Find where the given text appears and provide that cell's center as [X, Y] coordinate. 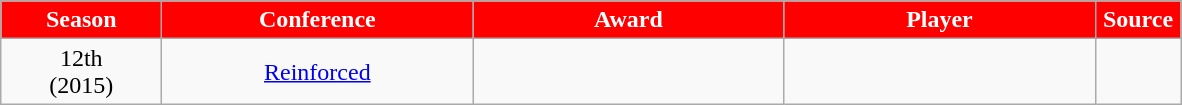
12th(2015) [82, 72]
Player [940, 20]
Season [82, 20]
Reinforced [318, 72]
Conference [318, 20]
Award [628, 20]
Source [1138, 20]
